From the cell containing the given text, extract its center point as [x, y] coordinate. 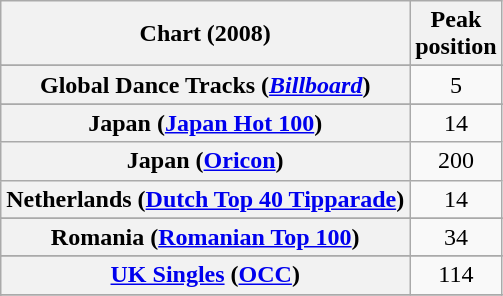
Romania (Romanian Top 100) [206, 237]
114 [456, 275]
34 [456, 237]
UK Singles (OCC) [206, 275]
Netherlands (Dutch Top 40 Tipparade) [206, 199]
5 [456, 85]
Global Dance Tracks (Billboard) [206, 85]
Japan (Oricon) [206, 161]
200 [456, 161]
Chart (2008) [206, 34]
Japan (Japan Hot 100) [206, 123]
Peakposition [456, 34]
